From the cell containing the given text, extract its center point as (x, y) coordinate. 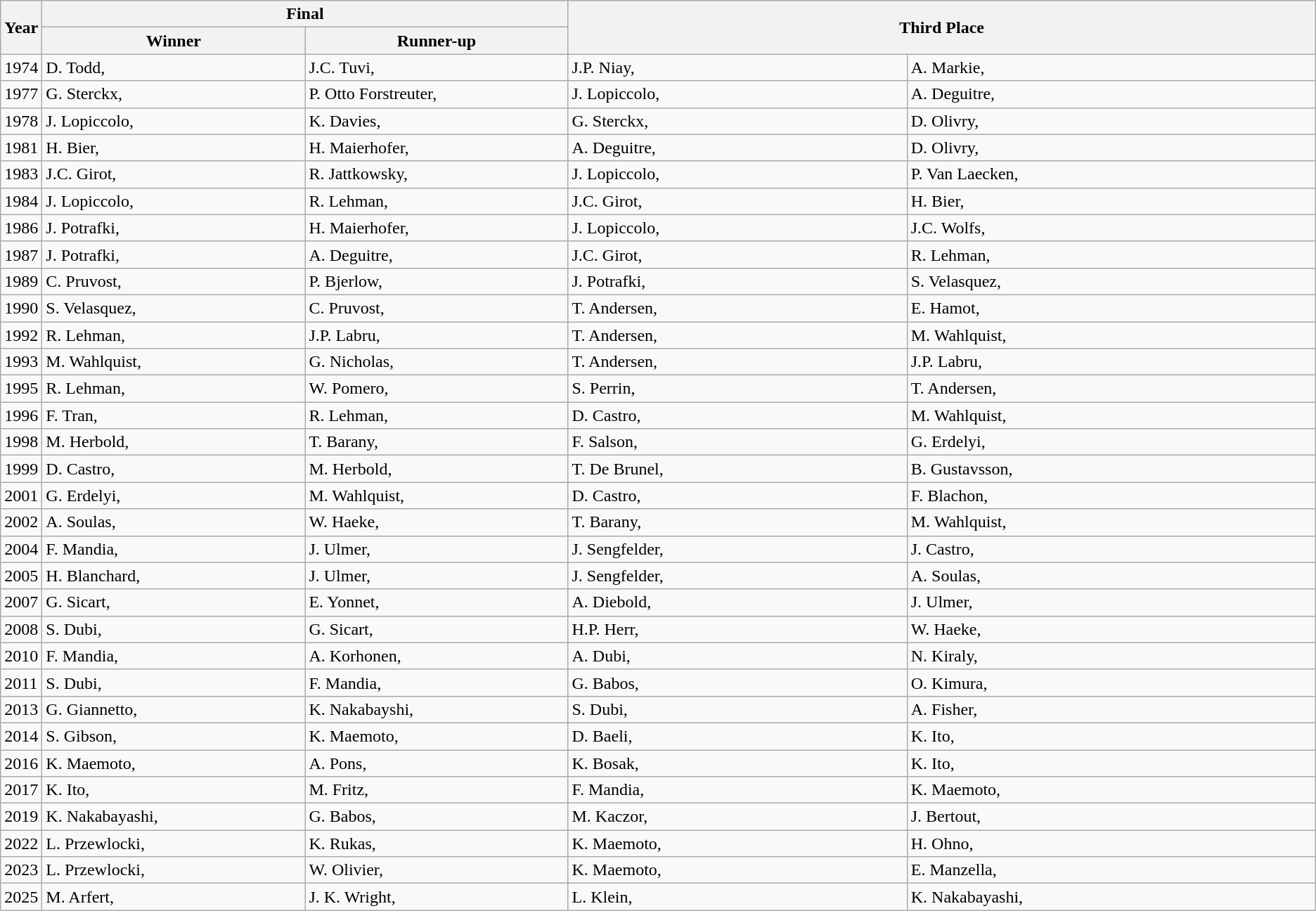
H. Blanchard, (174, 576)
1995 (21, 389)
1978 (21, 121)
2017 (21, 790)
T. De Brunel, (737, 469)
1974 (21, 67)
P. Bjerlow, (437, 281)
2002 (21, 522)
A. Fisher, (1111, 709)
2011 (21, 683)
K. Nakabayshi, (437, 709)
1987 (21, 254)
J.C. Wolfs, (1111, 228)
2022 (21, 844)
P. Van Laecken, (1111, 174)
2001 (21, 496)
1993 (21, 362)
F. Salson, (737, 442)
J. Bertout, (1111, 817)
M. Fritz, (437, 790)
H.P. Herr, (737, 629)
J. Castro, (1111, 549)
E. Yonnet, (437, 602)
A. Pons, (437, 763)
G. Nicholas, (437, 362)
1986 (21, 228)
L. Klein, (737, 897)
1977 (21, 94)
2013 (21, 709)
N. Kiraly, (1111, 656)
J.C. Tuvi, (437, 67)
Final (305, 14)
S. Gibson, (174, 736)
2005 (21, 576)
E. Manzella, (1111, 870)
2008 (21, 629)
E. Hamot, (1111, 308)
1981 (21, 148)
2007 (21, 602)
A. Markie, (1111, 67)
1984 (21, 201)
H. Ohno, (1111, 844)
1992 (21, 335)
J.P. Niay, (737, 67)
S. Perrin, (737, 389)
F. Blachon, (1111, 496)
A. Korhonen, (437, 656)
W. Pomero, (437, 389)
2023 (21, 870)
M. Kaczor, (737, 817)
K. Davies, (437, 121)
1983 (21, 174)
1998 (21, 442)
2016 (21, 763)
Third Place (942, 27)
W. Olivier, (437, 870)
1996 (21, 415)
K. Rukas, (437, 844)
B. Gustavsson, (1111, 469)
Runner-up (437, 41)
2019 (21, 817)
Year (21, 27)
M. Arfert, (174, 897)
K. Bosak, (737, 763)
1999 (21, 469)
1990 (21, 308)
F. Tran, (174, 415)
1989 (21, 281)
G. Giannetto, (174, 709)
2025 (21, 897)
D. Baeli, (737, 736)
A. Diebold, (737, 602)
J. K. Wright, (437, 897)
A. Dubi, (737, 656)
2004 (21, 549)
P. Otto Forstreuter, (437, 94)
R. Jattkowsky, (437, 174)
O. Kimura, (1111, 683)
D. Todd, (174, 67)
2010 (21, 656)
2014 (21, 736)
Winner (174, 41)
